Detect which cell encompasses the target text, then output its (x, y) center coordinate. 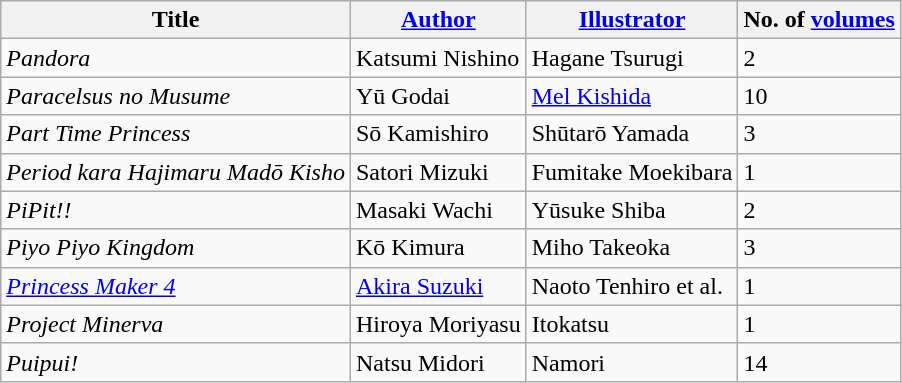
PiPit!! (176, 210)
Title (176, 20)
Part Time Princess (176, 134)
Masaki Wachi (438, 210)
Katsumi Nishino (438, 58)
Fumitake Moekibara (632, 172)
Natsu Midori (438, 362)
Sō Kamishiro (438, 134)
Naoto Tenhiro et al. (632, 286)
14 (819, 362)
No. of volumes (819, 20)
Shūtarō Yamada (632, 134)
Namori (632, 362)
Itokatsu (632, 324)
Piyo Piyo Kingdom (176, 248)
Miho Takeoka (632, 248)
Illustrator (632, 20)
Pandora (176, 58)
Yū Godai (438, 96)
Hagane Tsurugi (632, 58)
Puipui! (176, 362)
Paracelsus no Musume (176, 96)
Princess Maker 4 (176, 286)
Mel Kishida (632, 96)
Hiroya Moriyasu (438, 324)
10 (819, 96)
Project Minerva (176, 324)
Period kara Hajimaru Madō Kisho (176, 172)
Author (438, 20)
Yūsuke Shiba (632, 210)
Kō Kimura (438, 248)
Satori Mizuki (438, 172)
Akira Suzuki (438, 286)
